Scan for the cell matching the given text and deliver its (X, Y) coordinate at center. 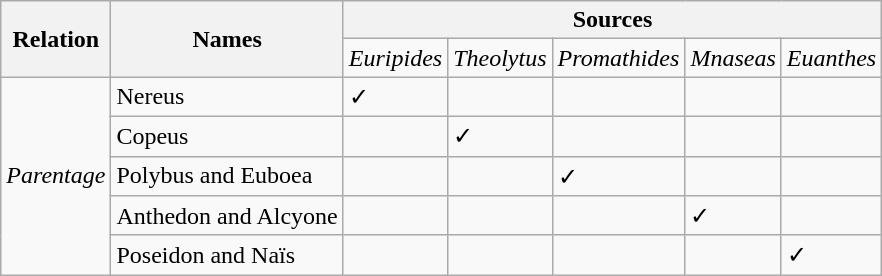
Promathides (618, 58)
Euripides (395, 58)
Anthedon and Alcyone (227, 216)
Euanthes (831, 58)
Copeus (227, 136)
Polybus and Euboea (227, 176)
Poseidon and Naïs (227, 255)
Names (227, 39)
Sources (612, 20)
Parentage (56, 176)
Theolytus (500, 58)
Mnaseas (733, 58)
Relation (56, 39)
Nereus (227, 97)
